Extract the (X, Y) coordinate from the center of the cell holding the provided text.  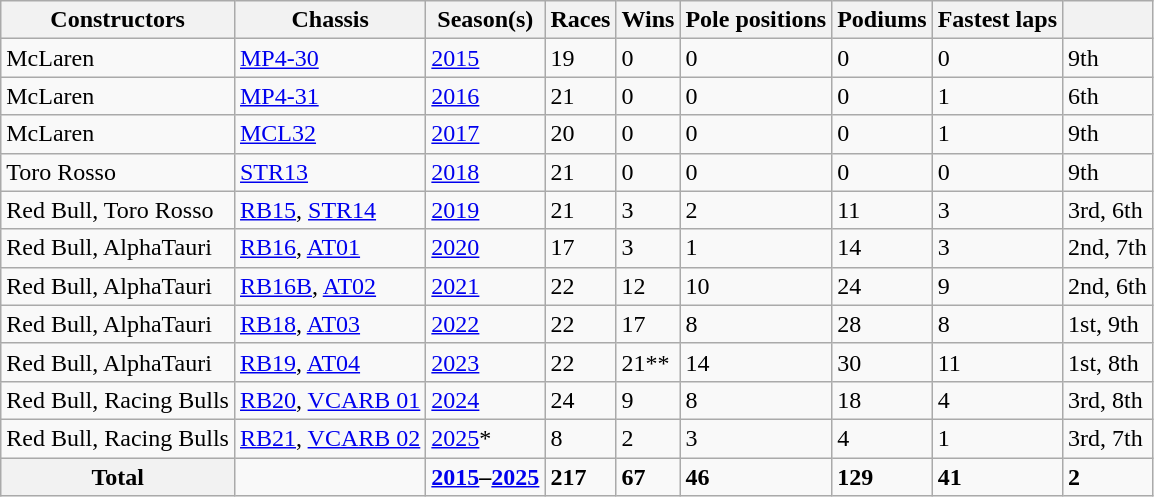
2015 (486, 58)
Total (118, 477)
2015–2025 (486, 477)
Red Bull, Toro Rosso (118, 210)
Pole positions (756, 20)
129 (882, 477)
2017 (486, 134)
RB21, VCARB 02 (330, 438)
2024 (486, 400)
2023 (486, 362)
Wins (648, 20)
67 (648, 477)
Chassis (330, 20)
Season(s) (486, 20)
Toro Rosso (118, 172)
MCL32 (330, 134)
RB16B, AT02 (330, 286)
3rd, 8th (1108, 400)
2016 (486, 96)
2025* (486, 438)
2022 (486, 324)
2019 (486, 210)
21** (648, 362)
3rd, 7th (1108, 438)
30 (882, 362)
12 (648, 286)
Fastest laps (997, 20)
2nd, 6th (1108, 286)
MP4-31 (330, 96)
28 (882, 324)
46 (756, 477)
1st, 8th (1108, 362)
RB19, AT04 (330, 362)
MP4-30 (330, 58)
217 (580, 477)
STR13 (330, 172)
20 (580, 134)
10 (756, 286)
RB20, VCARB 01 (330, 400)
41 (997, 477)
6th (1108, 96)
Races (580, 20)
1st, 9th (1108, 324)
2021 (486, 286)
18 (882, 400)
2020 (486, 248)
RB18, AT03 (330, 324)
2018 (486, 172)
Podiums (882, 20)
3rd, 6th (1108, 210)
Constructors (118, 20)
RB15, STR14 (330, 210)
2nd, 7th (1108, 248)
RB16, AT01 (330, 248)
19 (580, 58)
